Locate the cell with the specified text and output its (X, Y) center coordinate. 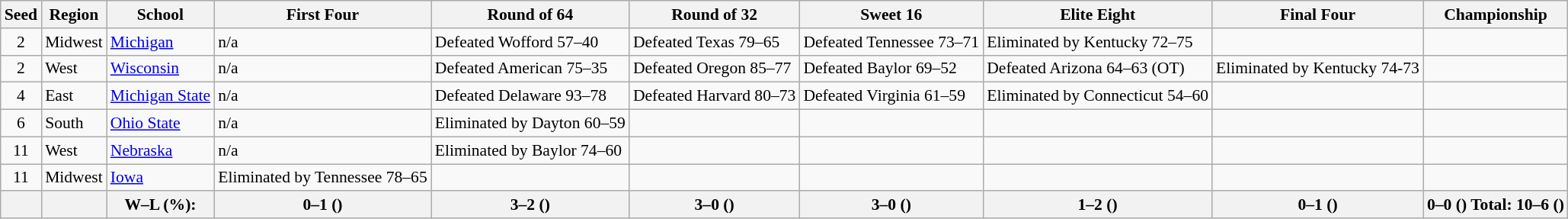
Eliminated by Baylor 74–60 (530, 150)
3–2 () (530, 205)
Round of 64 (530, 14)
6 (21, 124)
Defeated Baylor 69–52 (891, 69)
Defeated Oregon 85–77 (715, 69)
Region (74, 14)
Eliminated by Connecticut 54–60 (1097, 96)
Eliminated by Dayton 60–59 (530, 124)
Defeated Wofford 57–40 (530, 42)
Defeated Delaware 93–78 (530, 96)
Seed (21, 14)
Elite Eight (1097, 14)
Sweet 16 (891, 14)
South (74, 124)
Iowa (160, 178)
Defeated Tennessee 73–71 (891, 42)
W–L (%): (160, 205)
Final Four (1318, 14)
Defeated American 75–35 (530, 69)
Eliminated by Kentucky 72–75 (1097, 42)
Eliminated by Tennessee 78–65 (323, 178)
Defeated Harvard 80–73 (715, 96)
0–0 () Total: 10–6 () (1496, 205)
4 (21, 96)
East (74, 96)
Defeated Virginia 61–59 (891, 96)
Ohio State (160, 124)
Michigan State (160, 96)
Nebraska (160, 150)
Defeated Texas 79–65 (715, 42)
First Four (323, 14)
School (160, 14)
Round of 32 (715, 14)
Eliminated by Kentucky 74-73 (1318, 69)
Championship (1496, 14)
1–2 () (1097, 205)
Defeated Arizona 64–63 (OT) (1097, 69)
Michigan (160, 42)
Wisconsin (160, 69)
